From the cell containing the given text, extract its center point as (X, Y) coordinate. 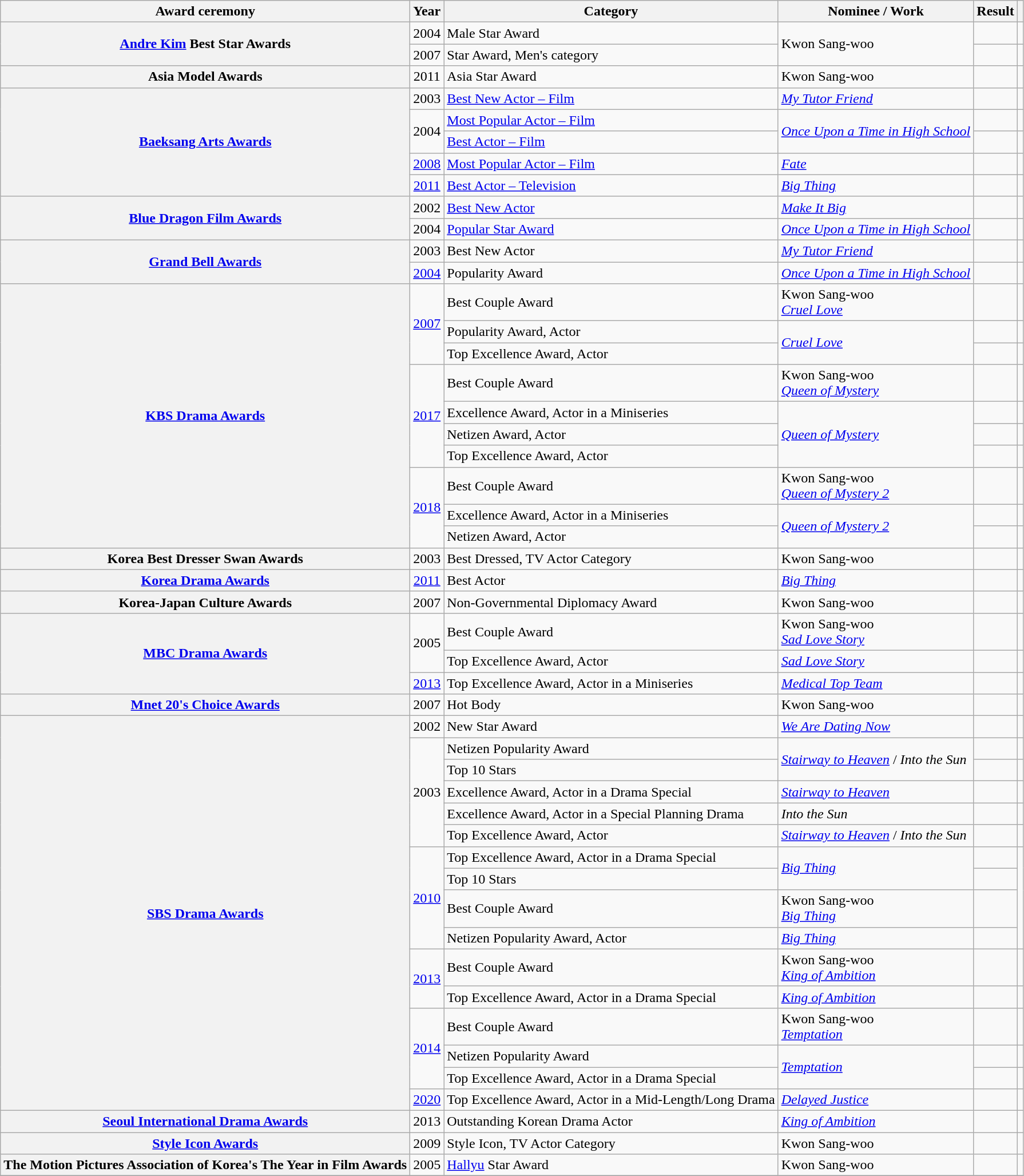
Best Dressed, TV Actor Category (611, 559)
Top Excellence Award, Actor in a Miniseries (611, 683)
Outstanding Korean Drama Actor (611, 1122)
Fate (876, 164)
Kwon Sang-woo King of Ambition (876, 967)
Kwon Sang-woo Big Thing (876, 909)
2018 (427, 507)
Kwon Sang-woo Queen of Mystery (876, 383)
Baeksang Arts Awards (205, 142)
Best New Actor – Film (611, 98)
2017 (427, 415)
Netizen Popularity Award, Actor (611, 938)
Style Icon, TV Actor Category (611, 1143)
Blue Dragon Film Awards (205, 218)
Make It Big (876, 207)
Kwon Sang-woo Sad Love Story (876, 632)
Andre Kim Best Star Awards (205, 44)
Best Actor – Film (611, 142)
Queen of Mystery (876, 434)
2014 (427, 1048)
2009 (427, 1143)
Non-Governmental Diplomacy Award (611, 602)
Category (611, 11)
Excellence Award, Actor in a Special Planning Drama (611, 814)
Cruel Love (876, 343)
Sad Love Story (876, 661)
SBS Drama Awards (205, 913)
KBS Drama Awards (205, 416)
2020 (427, 1100)
Hallyu Star Award (611, 1165)
Style Icon Awards (205, 1143)
MBC Drama Awards (205, 654)
Korea-Japan Culture Awards (205, 602)
Asia Star Award (611, 77)
Korea Drama Awards (205, 580)
Star Award, Men's category (611, 55)
The Motion Pictures Association of Korea's The Year in Film Awards (205, 1165)
2010 (427, 897)
Popular Star Award (611, 229)
Korea Best Dresser Swan Awards (205, 559)
Award ceremony (205, 11)
We Are Dating Now (876, 727)
Excellence Award, Actor in a Drama Special (611, 792)
Temptation (876, 1067)
Asia Model Awards (205, 77)
Top Excellence Award, Actor in a Mid-Length/Long Drama (611, 1100)
Best Actor – Television (611, 185)
Medical Top Team (876, 683)
Kwon Sang-woo Cruel Love (876, 302)
Delayed Justice (876, 1100)
Queen of Mystery 2 (876, 526)
Hot Body (611, 705)
Male Star Award (611, 33)
Result (995, 11)
Stairway to Heaven (876, 792)
Popularity Award (611, 273)
Kwon Sang-woo Queen of Mystery 2 (876, 485)
2008 (427, 164)
New Star Award (611, 727)
Mnet 20's Choice Awards (205, 705)
Into the Sun (876, 814)
Kwon Sang-woo Temptation (876, 1027)
Seoul International Drama Awards (205, 1122)
Grand Bell Awards (205, 262)
Year (427, 11)
Best Actor (611, 580)
Popularity Award, Actor (611, 332)
Nominee / Work (876, 11)
